Return [X, Y] of the center of cell containing provided text 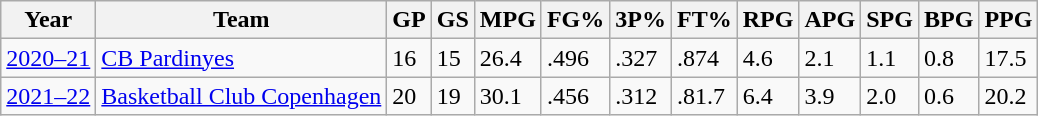
PPG [1008, 20]
0.8 [948, 58]
.81.7 [704, 96]
.456 [575, 96]
17.5 [1008, 58]
2.1 [830, 58]
.312 [641, 96]
6.4 [768, 96]
3.9 [830, 96]
BPG [948, 20]
Basketball Club Copenhagen [242, 96]
26.4 [508, 58]
30.1 [508, 96]
FG% [575, 20]
RPG [768, 20]
.496 [575, 58]
APG [830, 20]
Year [48, 20]
GS [452, 20]
15 [452, 58]
2021–22 [48, 96]
.327 [641, 58]
CB Pardinyes [242, 58]
1.1 [890, 58]
4.6 [768, 58]
FT% [704, 20]
0.6 [948, 96]
20 [409, 96]
SPG [890, 20]
2020–21 [48, 58]
16 [409, 58]
.874 [704, 58]
20.2 [1008, 96]
Team [242, 20]
3P% [641, 20]
2.0 [890, 96]
19 [452, 96]
GP [409, 20]
MPG [508, 20]
